Find where the given text appears and provide that cell's center as [x, y] coordinate. 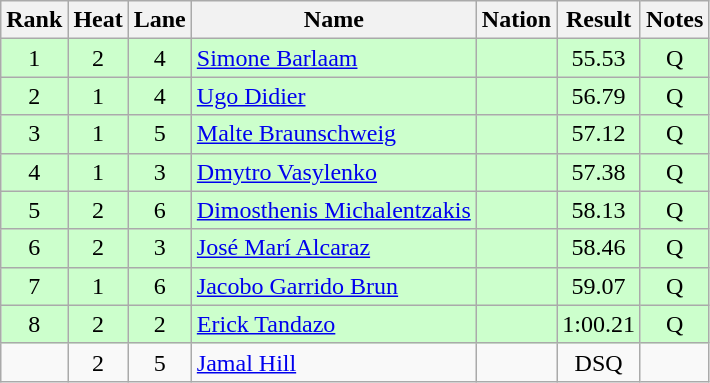
DSQ [599, 362]
Dimosthenis Michalentzakis [334, 210]
7 [34, 286]
57.38 [599, 172]
José Marí Alcaraz [334, 248]
Ugo Didier [334, 96]
Name [334, 20]
Dmytro Vasylenko [334, 172]
58.13 [599, 210]
8 [34, 324]
57.12 [599, 134]
59.07 [599, 286]
Result [599, 20]
Nation [516, 20]
Lane [160, 20]
Simone Barlaam [334, 58]
56.79 [599, 96]
Notes [674, 20]
1:00.21 [599, 324]
Jacobo Garrido Brun [334, 286]
Heat [98, 20]
58.46 [599, 248]
Malte Braunschweig [334, 134]
Jamal Hill [334, 362]
Erick Tandazo [334, 324]
55.53 [599, 58]
Rank [34, 20]
